From the cell containing the given text, extract its center point as (x, y) coordinate. 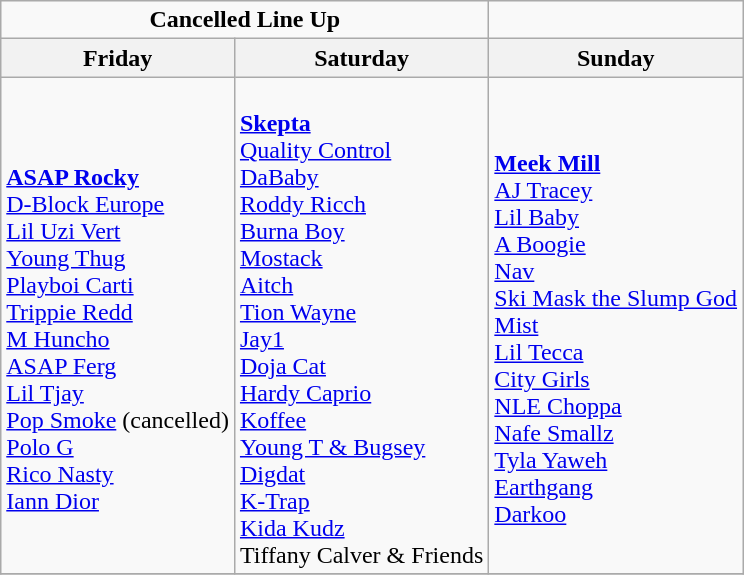
Friday (118, 58)
Saturday (361, 58)
Sunday (616, 58)
Cancelled Line Up (245, 20)
Meek Mill AJ Tracey Lil Baby A Boogie Nav Ski Mask the Slump God Mist Lil Tecca City Girls NLE Choppa Nafe Smallz Tyla Yaweh Earthgang Darkoo (616, 326)
